Capture the cell that displays the provided text and extract its [x, y] central coordinate. 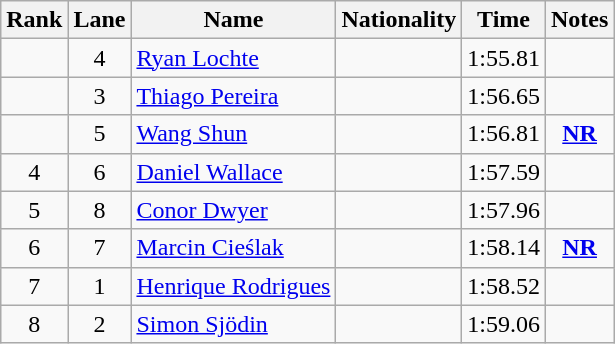
Lane [100, 20]
Nationality [399, 20]
1:55.81 [504, 58]
Daniel Wallace [234, 172]
1:56.81 [504, 134]
1:57.59 [504, 172]
1:58.52 [504, 286]
Henrique Rodrigues [234, 286]
3 [100, 96]
Marcin Cieślak [234, 248]
Wang Shun [234, 134]
Rank [34, 20]
Name [234, 20]
Time [504, 20]
1:57.96 [504, 210]
1:58.14 [504, 248]
Ryan Lochte [234, 58]
1:59.06 [504, 324]
Notes [579, 20]
2 [100, 324]
Thiago Pereira [234, 96]
Conor Dwyer [234, 210]
Simon Sjödin [234, 324]
1:56.65 [504, 96]
1 [100, 286]
